For the text-containing cell, return its midpoint in (x, y) coordinate format. 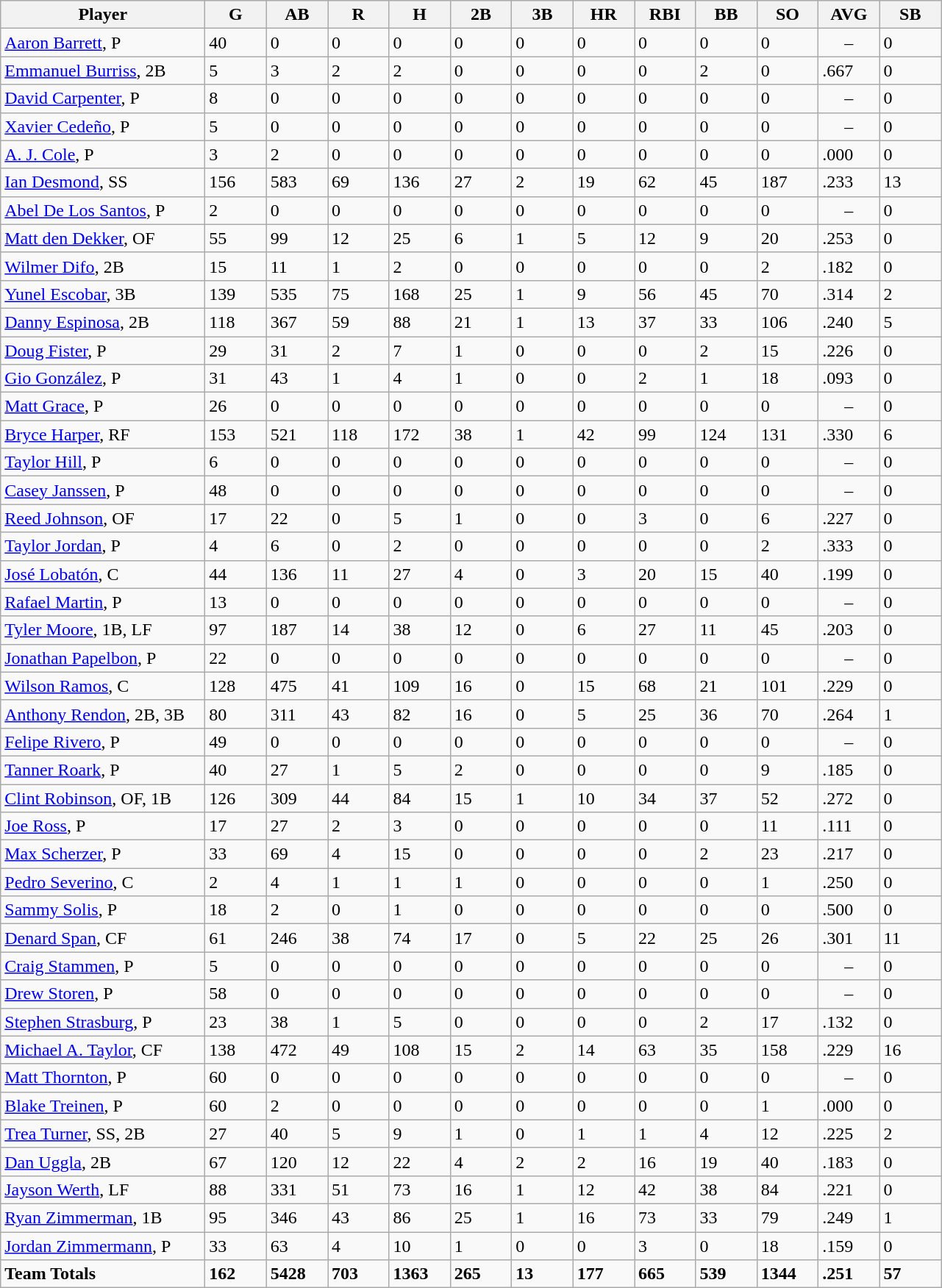
131 (787, 434)
David Carpenter, P (103, 99)
1363 (419, 1274)
Drew Storen, P (103, 994)
35 (727, 1050)
.225 (849, 1134)
52 (787, 798)
HR (603, 15)
Dan Uggla, 2B (103, 1162)
124 (727, 434)
.185 (849, 770)
.182 (849, 266)
55 (235, 238)
Aaron Barrett, P (103, 43)
Clint Robinson, OF, 1B (103, 798)
59 (359, 322)
29 (235, 351)
68 (665, 686)
172 (419, 434)
309 (297, 798)
665 (665, 1274)
472 (297, 1050)
41 (359, 686)
82 (419, 714)
.221 (849, 1189)
Casey Janssen, P (103, 490)
Danny Espinosa, 2B (103, 322)
.314 (849, 294)
.330 (849, 434)
108 (419, 1050)
.132 (849, 1022)
153 (235, 434)
Ryan Zimmerman, 1B (103, 1217)
Joe Ross, P (103, 826)
539 (727, 1274)
Wilmer Difo, 2B (103, 266)
.217 (849, 854)
521 (297, 434)
106 (787, 322)
58 (235, 994)
Felipe Rivero, P (103, 742)
128 (235, 686)
346 (297, 1217)
.226 (849, 351)
.159 (849, 1246)
Team Totals (103, 1274)
Sammy Solis, P (103, 910)
Xavier Cedeño, P (103, 126)
Matt Grace, P (103, 407)
80 (235, 714)
158 (787, 1050)
51 (359, 1189)
Jordan Zimmermann, P (103, 1246)
36 (727, 714)
Stephen Strasburg, P (103, 1022)
.183 (849, 1162)
Tanner Roark, P (103, 770)
703 (359, 1274)
57 (910, 1274)
331 (297, 1189)
156 (235, 182)
Wilson Ramos, C (103, 686)
.500 (849, 910)
Jayson Werth, LF (103, 1189)
79 (787, 1217)
A. J. Cole, P (103, 154)
.203 (849, 630)
86 (419, 1217)
Michael A. Taylor, CF (103, 1050)
R (359, 15)
Max Scherzer, P (103, 854)
Bryce Harper, RF (103, 434)
162 (235, 1274)
Taylor Jordan, P (103, 546)
Matt Thornton, P (103, 1078)
61 (235, 938)
139 (235, 294)
Denard Span, CF (103, 938)
Matt den Dekker, OF (103, 238)
Trea Turner, SS, 2B (103, 1134)
475 (297, 686)
Doug Fister, P (103, 351)
.111 (849, 826)
56 (665, 294)
SB (910, 15)
3B (543, 15)
168 (419, 294)
1344 (787, 1274)
535 (297, 294)
7 (419, 351)
SO (787, 15)
Pedro Severino, C (103, 882)
Tyler Moore, 1B, LF (103, 630)
177 (603, 1274)
2B (481, 15)
138 (235, 1050)
.227 (849, 518)
.233 (849, 182)
Gio González, P (103, 379)
.093 (849, 379)
97 (235, 630)
109 (419, 686)
5428 (297, 1274)
265 (481, 1274)
67 (235, 1162)
34 (665, 798)
Jonathan Papelbon, P (103, 658)
Player (103, 15)
Taylor Hill, P (103, 462)
.250 (849, 882)
Reed Johnson, OF (103, 518)
G (235, 15)
Ian Desmond, SS (103, 182)
José Lobatón, C (103, 574)
583 (297, 182)
75 (359, 294)
.264 (849, 714)
.333 (849, 546)
Craig Stammen, P (103, 966)
.251 (849, 1274)
Rafael Martin, P (103, 602)
AVG (849, 15)
.301 (849, 938)
95 (235, 1217)
8 (235, 99)
.199 (849, 574)
BB (727, 15)
62 (665, 182)
311 (297, 714)
246 (297, 938)
Blake Treinen, P (103, 1106)
74 (419, 938)
RBI (665, 15)
.272 (849, 798)
101 (787, 686)
.667 (849, 71)
Yunel Escobar, 3B (103, 294)
AB (297, 15)
Emmanuel Burriss, 2B (103, 71)
120 (297, 1162)
367 (297, 322)
H (419, 15)
Anthony Rendon, 2B, 3B (103, 714)
Abel De Los Santos, P (103, 210)
.253 (849, 238)
.240 (849, 322)
126 (235, 798)
48 (235, 490)
.249 (849, 1217)
